Find where the given text appears and provide that cell's center as (X, Y) coordinate. 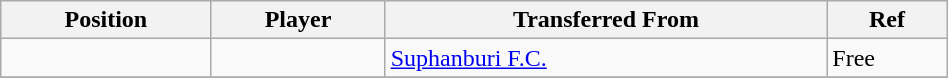
Ref (887, 20)
Suphanburi F.C. (606, 58)
Transferred From (606, 20)
Player (298, 20)
Position (106, 20)
Free (887, 58)
